Return the (x, y) coordinate for the center point of the cell that contains the specified text.  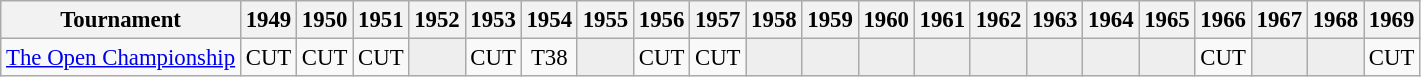
1966 (1223, 20)
1964 (1111, 20)
1949 (268, 20)
1962 (998, 20)
1951 (381, 20)
1952 (437, 20)
1953 (493, 20)
1968 (1335, 20)
1963 (1055, 20)
1950 (325, 20)
1961 (942, 20)
1967 (1279, 20)
1955 (605, 20)
1954 (549, 20)
1957 (718, 20)
1965 (1167, 20)
The Open Championship (121, 58)
1958 (774, 20)
1960 (886, 20)
T38 (549, 58)
Tournament (121, 20)
1959 (830, 20)
1969 (1392, 20)
1956 (661, 20)
